Capture the cell that displays the provided text and extract its (x, y) central coordinate. 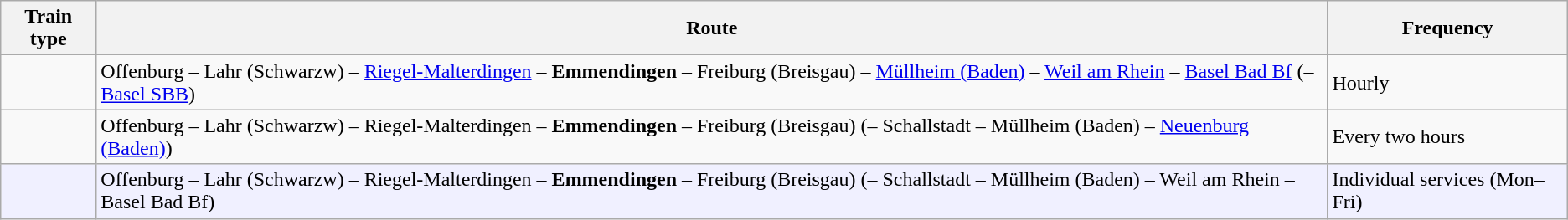
Individual services (Mon–Fri) (1447, 191)
Every two hours (1447, 137)
Frequency (1447, 28)
Train type (49, 28)
Offenburg – Lahr (Schwarzw) – Riegel-Malterdingen – Emmendingen – Freiburg (Breisgau) – Müllheim (Baden) – Weil am Rhein – Basel Bad Bf (– Basel SBB) (712, 82)
Hourly (1447, 82)
Route (712, 28)
Offenburg – Lahr (Schwarzw) – Riegel-Malterdingen – Emmendingen – Freiburg (Breisgau) (– Schallstadt – Müllheim (Baden) – Neuenburg (Baden)) (712, 137)
